For the text-containing cell, return its midpoint in [X, Y] coordinate format. 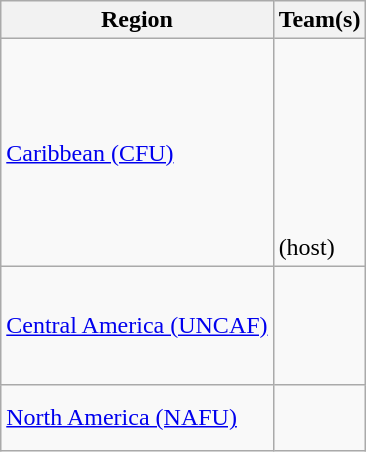
(host) [320, 152]
Central America (UNCAF) [137, 326]
Team(s) [320, 20]
Caribbean (CFU) [137, 152]
Region [137, 20]
North America (NAFU) [137, 418]
